Return the (X, Y) coordinate for the center point of the cell that contains the specified text.  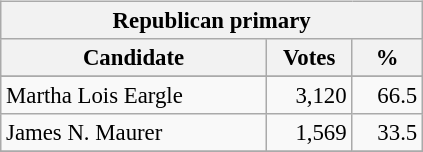
Votes (309, 58)
66.5 (388, 96)
Republican primary (212, 21)
1,569 (309, 133)
James N. Maurer (134, 133)
33.5 (388, 133)
Martha Lois Eargle (134, 96)
Candidate (134, 58)
% (388, 58)
3,120 (309, 96)
